Find where the given text appears and provide that cell's center as [x, y] coordinate. 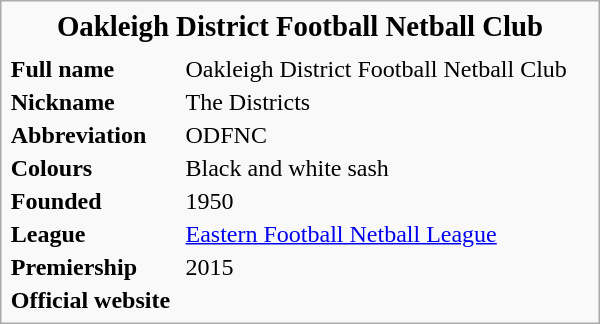
Founded [95, 201]
Black and white sash [388, 168]
Eastern Football Netball League [388, 234]
ODFNC [388, 135]
Colours [95, 168]
1950 [388, 201]
Abbreviation [95, 135]
League [95, 234]
2015 [388, 267]
Premiership [95, 267]
Full name [95, 69]
Nickname [95, 102]
The Districts [388, 102]
Official website [95, 300]
